Search for the cell housing the specified text and yield its [X, Y] center coordinate. 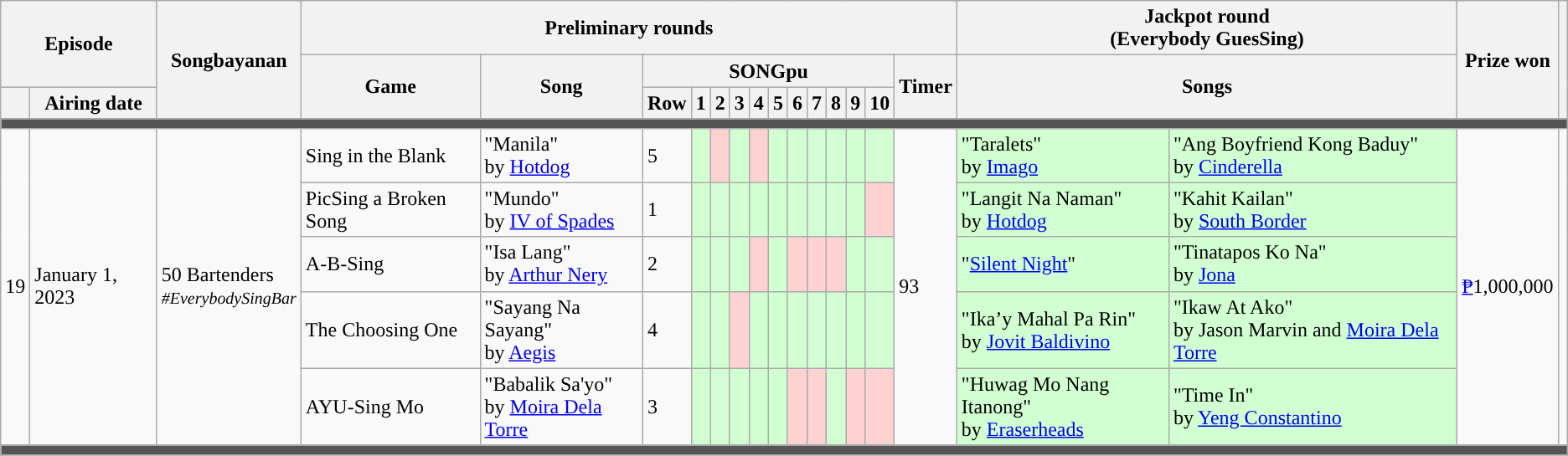
"Taralets"by Imago [1062, 156]
January 1, 2023 [94, 286]
"Ang Boyfriend Kong Baduy"by Cinderella [1313, 156]
"Babalik Sa'yo"by Moira Dela Torre [561, 407]
"Langit Na Naman"by Hotdog [1062, 209]
Airing date [94, 103]
19 [15, 286]
"Kahit Kailan"by South Border [1313, 209]
10 [879, 103]
Timer [926, 87]
Game [390, 87]
Row [667, 103]
"Silent Night" [1062, 264]
"Mundo"by IV of Spades [561, 209]
₱1,000,000 [1508, 286]
Jackpot round(Everybody GuesSing) [1206, 28]
9 [856, 103]
A-B-Sing [390, 264]
SONGpu [768, 71]
Sing in the Blank [390, 156]
"Tinatapos Ko Na"by Jona [1313, 264]
8 [836, 103]
6 [797, 103]
Songbayanan [229, 60]
"Isa Lang"by Arthur Nery [561, 264]
Prize won [1508, 60]
7 [816, 103]
"Manila"by Hotdog [561, 156]
AYU-Sing Mo [390, 407]
93 [926, 286]
PicSing a Broken Song [390, 209]
Songs [1206, 87]
"Huwag Mo Nang Itanong"by Eraserheads [1062, 407]
The Choosing One [390, 330]
Episode [79, 44]
"Ika’y Mahal Pa Rin"by Jovit Baldivino [1062, 330]
"Time In"by Yeng Constantino [1313, 407]
Song [561, 87]
50 Bartenders#EverybodySingBar [229, 286]
"Ikaw At Ako"by Jason Marvin and Moira Dela Torre [1313, 330]
"Sayang Na Sayang"by Aegis [561, 330]
Preliminary rounds [628, 28]
